Return [X, Y] of the center of cell containing provided text 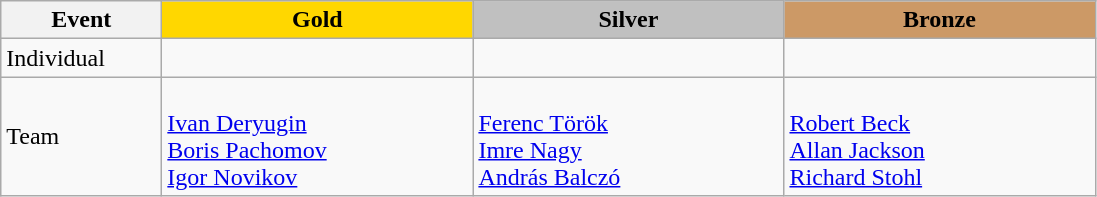
Ferenc Török Imre Nagy András Balczó [628, 136]
Gold [318, 20]
Bronze [940, 20]
Event [82, 20]
Team [82, 136]
Individual [82, 58]
Ivan Deryugin Boris Pachomov Igor Novikov [318, 136]
Silver [628, 20]
Robert Beck Allan Jackson Richard Stohl [940, 136]
